Pinpoint the cell where the given text exists, returning its (x, y) midpoint coordinate. 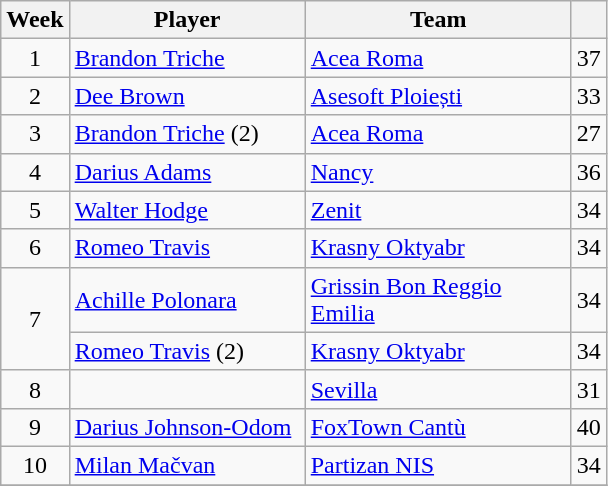
Asesoft Ploiești (438, 96)
1 (35, 58)
Romeo Travis (2) (187, 351)
Brandon Triche (187, 58)
Player (187, 20)
Team (438, 20)
40 (588, 427)
27 (588, 134)
31 (588, 389)
Nancy (438, 172)
Dee Brown (187, 96)
2 (35, 96)
3 (35, 134)
Sevilla (438, 389)
Week (35, 20)
10 (35, 465)
9 (35, 427)
Achille Polonara (187, 300)
Partizan NIS (438, 465)
36 (588, 172)
Brandon Triche (2) (187, 134)
5 (35, 210)
Romeo Travis (187, 248)
FoxTown Cantù (438, 427)
33 (588, 96)
Walter Hodge (187, 210)
Milan Mačvan (187, 465)
37 (588, 58)
7 (35, 318)
Zenit (438, 210)
Darius Johnson-Odom (187, 427)
Darius Adams (187, 172)
6 (35, 248)
4 (35, 172)
8 (35, 389)
Grissin Bon Reggio Emilia (438, 300)
